Capture the cell that displays the provided text and extract its (x, y) central coordinate. 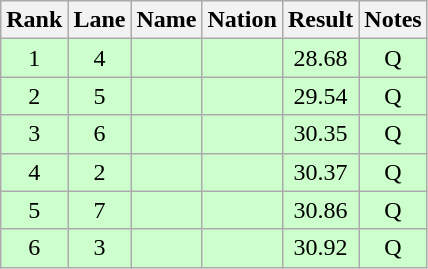
Nation (242, 20)
30.37 (320, 172)
30.35 (320, 134)
Name (166, 20)
Notes (393, 20)
28.68 (320, 58)
Rank (34, 20)
30.86 (320, 210)
29.54 (320, 96)
7 (100, 210)
Result (320, 20)
1 (34, 58)
Lane (100, 20)
30.92 (320, 248)
